Scan for the cell matching the given text and deliver its [x, y] coordinate at center. 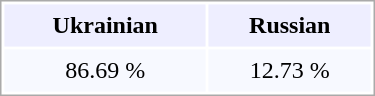
Ukrainian [105, 25]
Russian [290, 25]
12.73 % [290, 71]
86.69 % [105, 71]
